For the text-containing cell, return its midpoint in (X, Y) coordinate format. 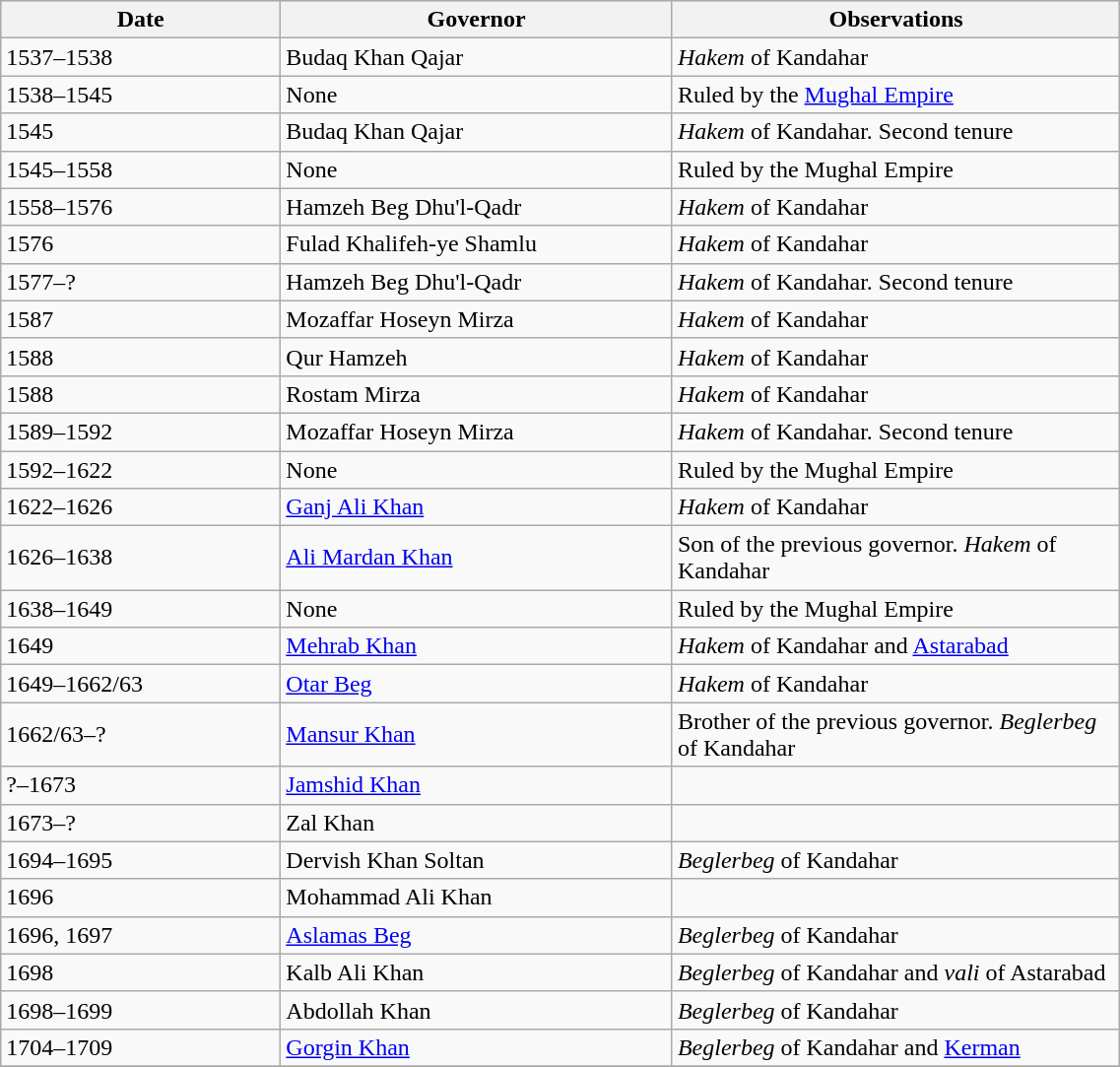
1577–? (141, 282)
Observations (895, 20)
1673–? (141, 823)
1589–1592 (141, 432)
1649–1662/63 (141, 684)
Qur Hamzeh (477, 357)
1545 (141, 132)
Zal Khan (477, 823)
1698–1699 (141, 1010)
1649 (141, 646)
1696, 1697 (141, 935)
Governor (477, 20)
Dervish Khan Soltan (477, 860)
Mehrab Khan (477, 646)
Otar Beg (477, 684)
Beglerbeg of Kandahar and vali of Astarabad (895, 972)
Ali Mardan Khan (477, 558)
1698 (141, 972)
Hakem of Kandahar and Astarabad (895, 646)
Fulad Khalifeh-ye Shamlu (477, 244)
?–1673 (141, 785)
1592–1622 (141, 470)
1696 (141, 898)
Gorgin Khan (477, 1047)
1545–1558 (141, 169)
1576 (141, 244)
1694–1695 (141, 860)
Kalb Ali Khan (477, 972)
Aslamas Beg (477, 935)
Beglerbeg of Kandahar and Kerman (895, 1047)
Date (141, 20)
Jamshid Khan (477, 785)
Abdollah Khan (477, 1010)
1587 (141, 319)
1704–1709 (141, 1047)
1622–1626 (141, 507)
Brother of the previous governor. Beglerbeg of Kandahar (895, 735)
1662/63–? (141, 735)
Rostam Mirza (477, 394)
Son of the previous governor. Hakem of Kandahar (895, 558)
1626–1638 (141, 558)
1537–1538 (141, 57)
1558–1576 (141, 207)
1638–1649 (141, 609)
Ganj Ali Khan (477, 507)
1538–1545 (141, 95)
Mansur Khan (477, 735)
Mohammad Ali Khan (477, 898)
